Search for the cell housing the specified text and yield its [x, y] center coordinate. 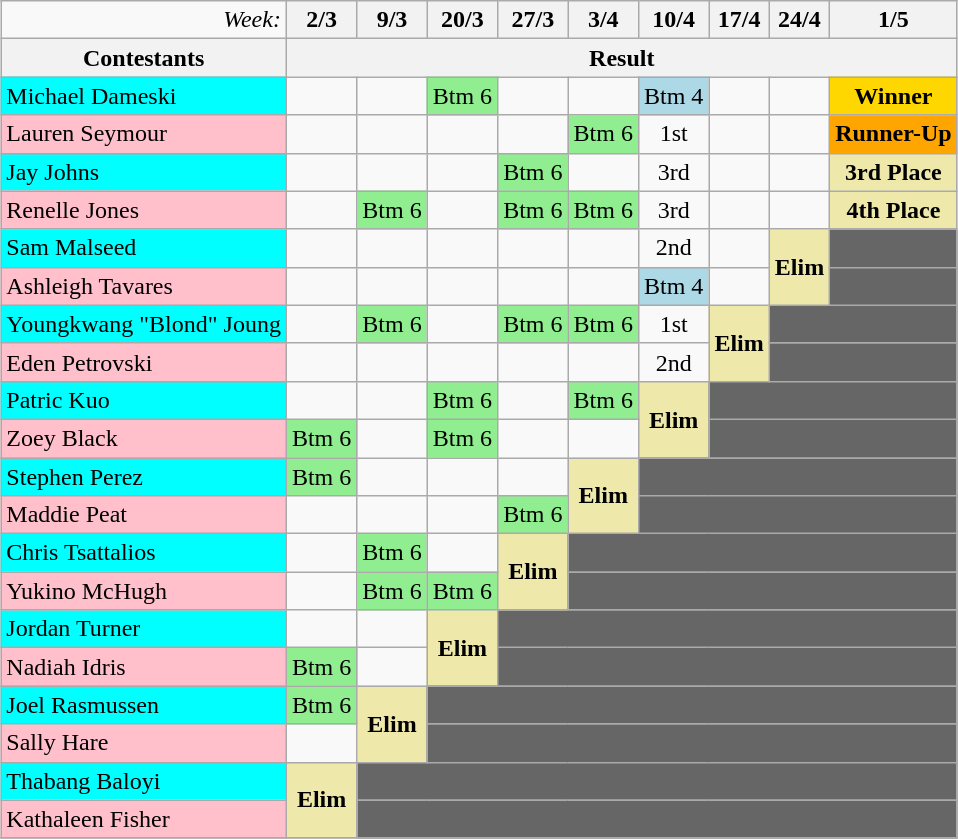
Maddie Peat [144, 515]
Jay Johns [144, 172]
27/3 [533, 20]
Contestants [144, 58]
Renelle Jones [144, 210]
2/3 [321, 20]
Sally Hare [144, 743]
17/4 [739, 20]
Zoey Black [144, 438]
Nadiah Idris [144, 667]
10/4 [673, 20]
Stephen Perez [144, 477]
1/5 [894, 20]
Lauren Seymour [144, 134]
3/4 [603, 20]
Joel Rasmussen [144, 705]
Kathaleen Fisher [144, 819]
Youngkwang "Blond" Joung [144, 324]
Runner-Up [894, 134]
Thabang Baloyi [144, 781]
Patric Kuo [144, 400]
Sam Malseed [144, 248]
24/4 [799, 20]
Eden Petrovski [144, 362]
Winner [894, 96]
9/3 [392, 20]
Week: [144, 20]
3rd Place [894, 172]
Jordan Turner [144, 629]
Yukino McHugh [144, 591]
Michael Dameski [144, 96]
Result [622, 58]
20/3 [462, 20]
4th Place [894, 210]
Chris Tsattalios [144, 553]
Ashleigh Tavares [144, 286]
